From the cell containing the given text, extract its center point as [X, Y] coordinate. 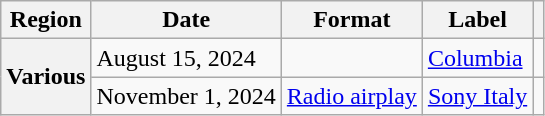
Radio airplay [352, 96]
Sony Italy [477, 96]
Columbia [477, 58]
August 15, 2024 [186, 58]
November 1, 2024 [186, 96]
Date [186, 20]
Region [46, 20]
Various [46, 77]
Format [352, 20]
Label [477, 20]
